Provide the (x, y) coordinate of the cell's center where the given text is located.  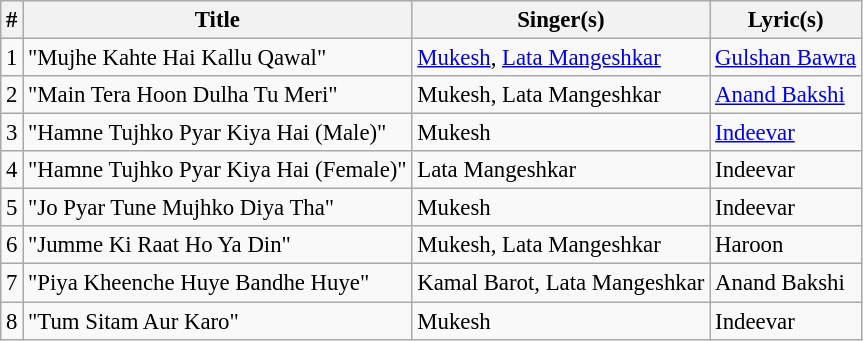
4 (12, 170)
# (12, 20)
Haroon (786, 245)
Lyric(s) (786, 20)
"Jo Pyar Tune Mujhko Diya Tha" (218, 208)
"Jumme Ki Raat Ho Ya Din" (218, 245)
"Hamne Tujhko Pyar Kiya Hai (Male)" (218, 133)
"Hamne Tujhko Pyar Kiya Hai (Female)" (218, 170)
6 (12, 245)
"Main Tera Hoon Dulha Tu Meri" (218, 95)
2 (12, 95)
"Mujhe Kahte Hai Kallu Qawal" (218, 58)
"Piya Kheenche Huye Bandhe Huye" (218, 283)
1 (12, 58)
Singer(s) (561, 20)
Lata Mangeshkar (561, 170)
7 (12, 283)
"Tum Sitam Aur Karo" (218, 321)
5 (12, 208)
3 (12, 133)
8 (12, 321)
Title (218, 20)
Gulshan Bawra (786, 58)
Kamal Barot, Lata Mangeshkar (561, 283)
